Detect which cell encompasses the target text, then output its [X, Y] center coordinate. 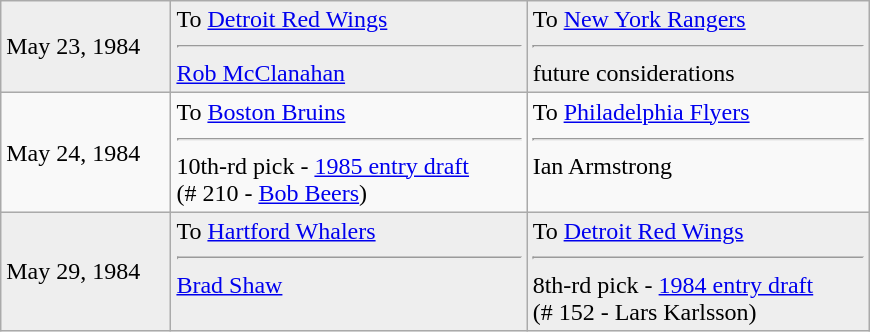
May 29, 1984 [86, 272]
To Philadelphia FlyersIan Armstrong [698, 152]
To New York Rangersfuture considerations [698, 47]
May 23, 1984 [86, 47]
To Boston Bruins10th-rd pick - 1985 entry draft(# 210 - Bob Beers) [349, 152]
To Detroit Red Wings8th-rd pick - 1984 entry draft(# 152 - Lars Karlsson) [698, 272]
To Detroit Red WingsRob McClanahan [349, 47]
May 24, 1984 [86, 152]
To Hartford WhalersBrad Shaw [349, 272]
